From the cell containing the given text, extract its center point as [X, Y] coordinate. 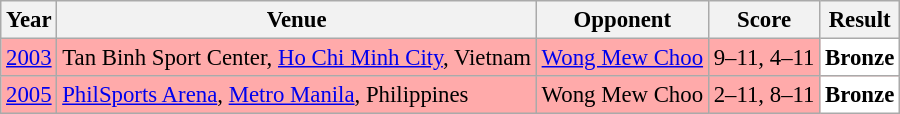
Venue [296, 20]
2005 [29, 95]
9–11, 4–11 [764, 58]
Score [764, 20]
Opponent [622, 20]
Tan Binh Sport Center, Ho Chi Minh City, Vietnam [296, 58]
PhilSports Arena, Metro Manila, Philippines [296, 95]
Year [29, 20]
2–11, 8–11 [764, 95]
Result [860, 20]
2003 [29, 58]
